Scan for the cell matching the given text and deliver its (x, y) coordinate at center. 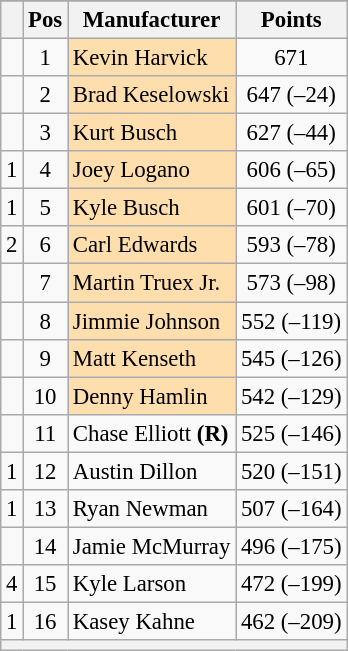
8 (46, 321)
Kyle Larson (152, 584)
Martin Truex Jr. (152, 283)
Matt Kenseth (152, 358)
472 (–199) (292, 584)
Chase Elliott (R) (152, 433)
Kurt Busch (152, 133)
Denny Hamlin (152, 396)
573 (–98) (292, 283)
552 (–119) (292, 321)
Jamie McMurray (152, 546)
601 (–70) (292, 208)
507 (–164) (292, 509)
15 (46, 584)
647 (–24) (292, 95)
520 (–151) (292, 471)
Kasey Kahne (152, 621)
16 (46, 621)
6 (46, 245)
Austin Dillon (152, 471)
542 (–129) (292, 396)
462 (–209) (292, 621)
13 (46, 509)
Manufacturer (152, 20)
606 (–65) (292, 170)
11 (46, 433)
496 (–175) (292, 546)
Brad Keselowski (152, 95)
Jimmie Johnson (152, 321)
5 (46, 208)
627 (–44) (292, 133)
Carl Edwards (152, 245)
Ryan Newman (152, 509)
Kyle Busch (152, 208)
545 (–126) (292, 358)
10 (46, 396)
3 (46, 133)
593 (–78) (292, 245)
525 (–146) (292, 433)
9 (46, 358)
671 (292, 58)
Joey Logano (152, 170)
14 (46, 546)
Points (292, 20)
Kevin Harvick (152, 58)
Pos (46, 20)
7 (46, 283)
12 (46, 471)
